Identify which cell holds the provided text, then report its (X, Y) central coordinate. 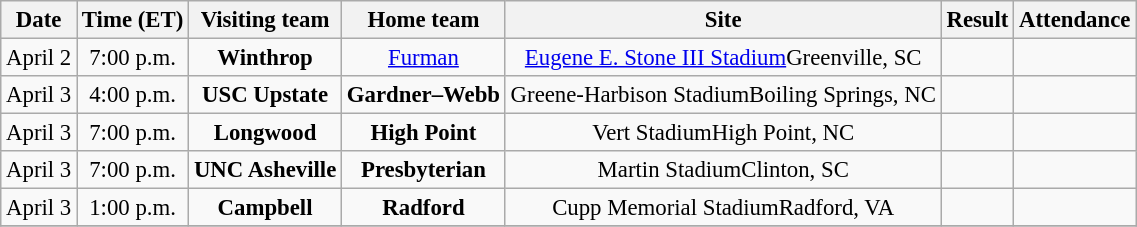
Martin StadiumClinton, SC (723, 170)
Home team (424, 20)
Campbell (266, 208)
High Point (424, 133)
UNC Asheville (266, 170)
Time (ET) (133, 20)
Site (723, 20)
Winthrop (266, 58)
Attendance (1075, 20)
1:00 p.m. (133, 208)
USC Upstate (266, 95)
Radford (424, 208)
Date (39, 20)
Longwood (266, 133)
Furman (424, 58)
4:00 p.m. (133, 95)
Result (978, 20)
Cupp Memorial StadiumRadford, VA (723, 208)
Visiting team (266, 20)
Vert StadiumHigh Point, NC (723, 133)
Greene-Harbison StadiumBoiling Springs, NC (723, 95)
Eugene E. Stone III StadiumGreenville, SC (723, 58)
April 2 (39, 58)
Presbyterian (424, 170)
Gardner–Webb (424, 95)
